Pinpoint the cell where the given text exists, returning its [X, Y] midpoint coordinate. 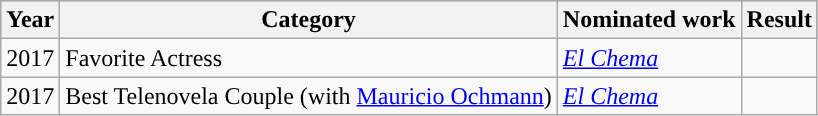
Result [779, 20]
Favorite Actress [309, 58]
Year [30, 20]
Nominated work [649, 20]
Category [309, 20]
Best Telenovela Couple (with Mauricio Ochmann) [309, 96]
